Return the [X, Y] coordinate for the center point of the cell that contains the specified text.  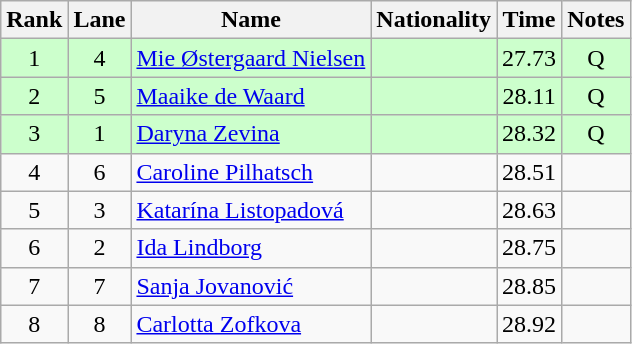
28.32 [530, 134]
27.73 [530, 58]
Lane [100, 20]
Daryna Zevina [251, 134]
Maaike de Waard [251, 96]
28.51 [530, 172]
Rank [34, 20]
28.11 [530, 96]
Sanja Jovanović [251, 286]
28.63 [530, 210]
Mie Østergaard Nielsen [251, 58]
Carlotta Zofkova [251, 324]
28.75 [530, 248]
Caroline Pilhatsch [251, 172]
Name [251, 20]
Time [530, 20]
28.92 [530, 324]
Notes [596, 20]
Ida Lindborg [251, 248]
28.85 [530, 286]
Katarína Listopadová [251, 210]
Nationality [434, 20]
